Determine the (X, Y) coordinate at the center of the cell enclosing the given text.  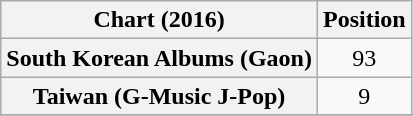
9 (364, 96)
Chart (2016) (160, 20)
South Korean Albums (Gaon) (160, 58)
93 (364, 58)
Taiwan (G-Music J-Pop) (160, 96)
Position (364, 20)
